Return (X, Y) of the center of cell containing provided text 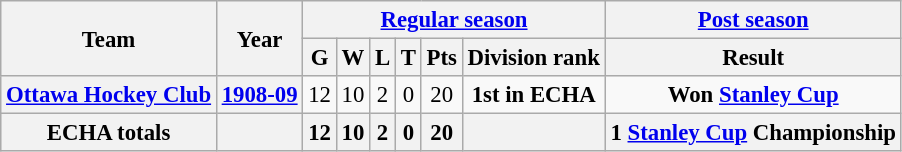
Regular season (454, 20)
T (408, 58)
G (320, 58)
1908-09 (260, 95)
Division rank (534, 58)
1 Stanley Cup Championship (753, 133)
L (383, 58)
Ottawa Hockey Club (109, 95)
W (352, 58)
Post season (753, 20)
Team (109, 38)
ECHA totals (109, 133)
1st in ECHA (534, 95)
Pts (442, 58)
Result (753, 58)
Year (260, 38)
Won Stanley Cup (753, 95)
